For the text-containing cell, return its midpoint in [X, Y] coordinate format. 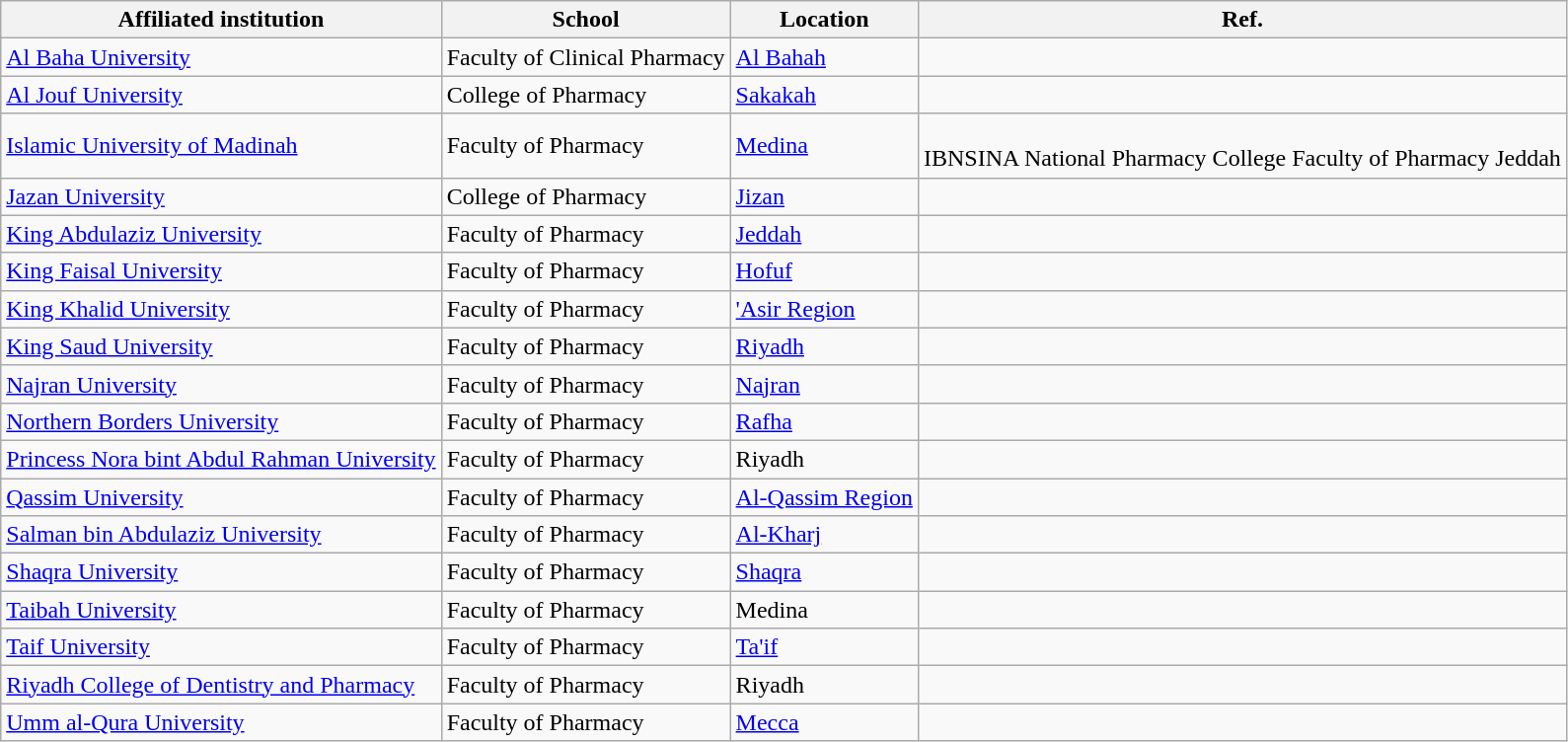
Jazan University [221, 196]
Taif University [221, 647]
Shaqra [824, 572]
Location [824, 20]
Salman bin Abdulaziz University [221, 535]
King Faisal University [221, 271]
Mecca [824, 722]
Umm al-Qura University [221, 722]
School [586, 20]
Al-Qassim Region [824, 496]
Qassim University [221, 496]
Faculty of Clinical Pharmacy [586, 57]
Northern Borders University [221, 421]
Sakakah [824, 95]
Rafha [824, 421]
Al-Kharj [824, 535]
Najran University [221, 384]
IBNSINA National Pharmacy College Faculty of Pharmacy Jeddah [1241, 146]
Al Bahah [824, 57]
Ref. [1241, 20]
Taibah University [221, 610]
Al Baha University [221, 57]
Najran [824, 384]
Jizan [824, 196]
Hofuf [824, 271]
'Asir Region [824, 309]
King Saud University [221, 346]
Islamic University of Madinah [221, 146]
King Abdulaziz University [221, 234]
Jeddah [824, 234]
Shaqra University [221, 572]
Princess Nora bint Abdul Rahman University [221, 459]
Riyadh College of Dentistry and Pharmacy [221, 685]
Al Jouf University [221, 95]
Ta'if [824, 647]
King Khalid University [221, 309]
Affiliated institution [221, 20]
